Capture the cell that displays the provided text and extract its (x, y) central coordinate. 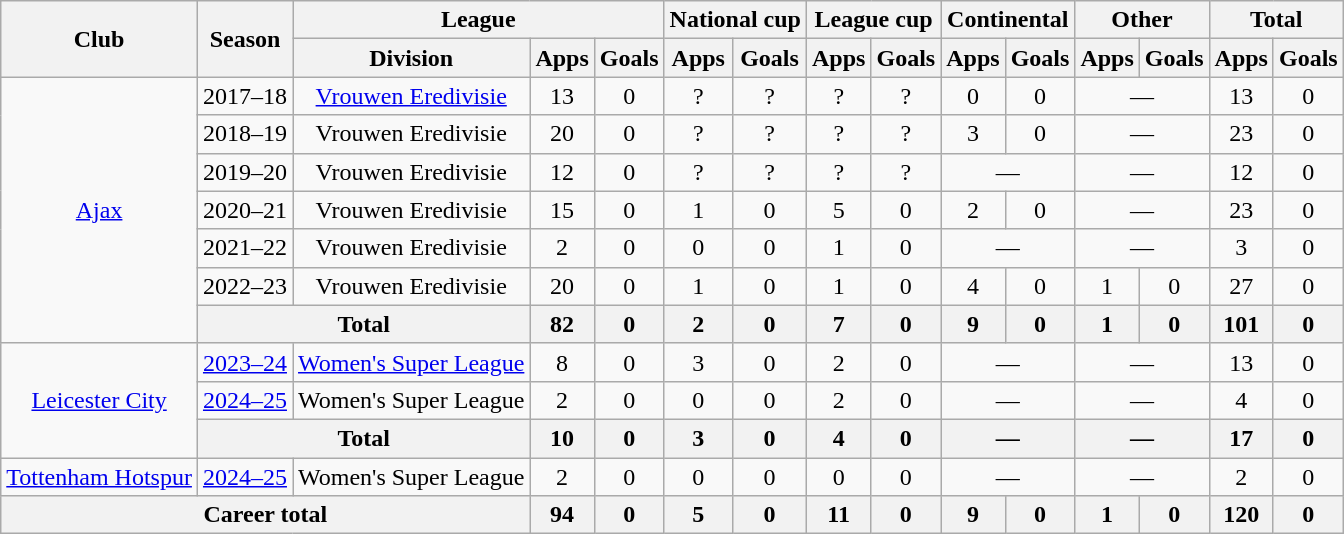
120 (1241, 515)
League (478, 20)
7 (839, 324)
101 (1241, 324)
Other (1142, 20)
11 (839, 515)
2023–24 (244, 362)
10 (562, 438)
Tottenham Hotspur (100, 477)
94 (562, 515)
82 (562, 324)
2021–22 (244, 248)
Club (100, 39)
Division (410, 58)
17 (1241, 438)
15 (562, 210)
National cup (735, 20)
2017–18 (244, 96)
Ajax (100, 210)
2020–21 (244, 210)
Season (244, 39)
Career total (266, 515)
2022–23 (244, 286)
League cup (874, 20)
Leicester City (100, 400)
Continental (1008, 20)
2019–20 (244, 172)
2018–19 (244, 134)
8 (562, 362)
27 (1241, 286)
